Locate the cell with the specified text and output its (x, y) center coordinate. 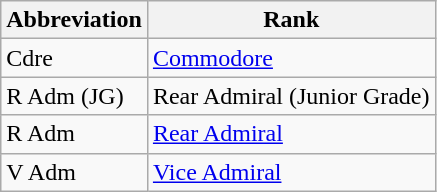
Cdre (74, 58)
Rear Admiral (Junior Grade) (291, 96)
Rank (291, 20)
Commodore (291, 58)
Rear Admiral (291, 134)
Abbreviation (74, 20)
V Adm (74, 172)
Vice Admiral (291, 172)
R Adm (74, 134)
R Adm (JG) (74, 96)
